From the cell containing the given text, extract its center point as [X, Y] coordinate. 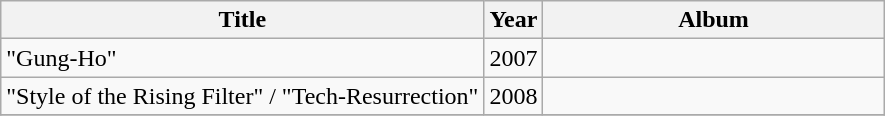
Album [714, 20]
Year [514, 20]
Title [242, 20]
"Gung-Ho" [242, 58]
2008 [514, 96]
"Style of the Rising Filter" / "Tech-Resurrection" [242, 96]
2007 [514, 58]
